Capture the cell that displays the provided text and extract its (x, y) central coordinate. 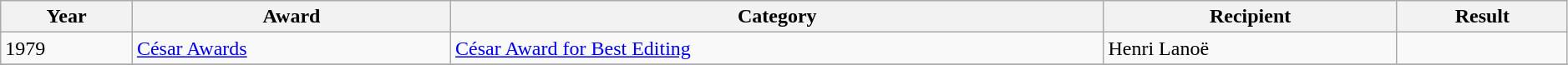
Recipient (1250, 17)
César Awards (291, 48)
1979 (67, 48)
Category (777, 17)
Result (1482, 17)
Award (291, 17)
Henri Lanoë (1250, 48)
César Award for Best Editing (777, 48)
Year (67, 17)
